For the text-containing cell, return its midpoint in [X, Y] coordinate format. 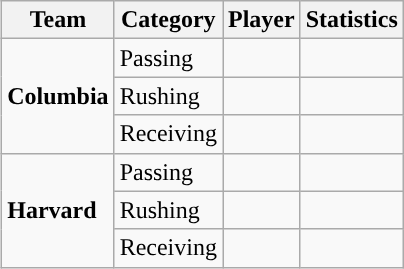
Team [58, 20]
Columbia [58, 96]
Category [168, 20]
Player [261, 20]
Statistics [352, 20]
Harvard [58, 210]
